Return [X, Y] of the center of cell containing provided text 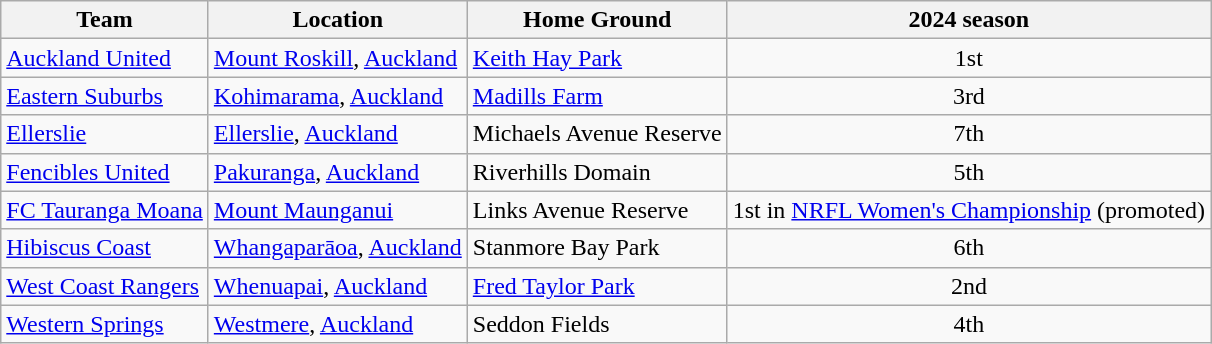
Stanmore Bay Park [597, 248]
Kohimarama, Auckland [338, 96]
Hibiscus Coast [105, 248]
West Coast Rangers [105, 286]
5th [968, 172]
Seddon Fields [597, 324]
Mount Roskill, Auckland [338, 58]
1st in NRFL Women's Championship (promoted) [968, 210]
Fred Taylor Park [597, 286]
1st [968, 58]
Location [338, 20]
4th [968, 324]
Western Springs [105, 324]
Eastern Suburbs [105, 96]
Westmere, Auckland [338, 324]
Whenuapai, Auckland [338, 286]
Madills Farm [597, 96]
Links Avenue Reserve [597, 210]
Mount Maunganui [338, 210]
Riverhills Domain [597, 172]
Michaels Avenue Reserve [597, 134]
Keith Hay Park [597, 58]
2nd [968, 286]
6th [968, 248]
2024 season [968, 20]
Fencibles United [105, 172]
3rd [968, 96]
Auckland United [105, 58]
7th [968, 134]
Ellerslie [105, 134]
FC Tauranga Moana [105, 210]
Whangaparāoa, Auckland [338, 248]
Team [105, 20]
Ellerslie, Auckland [338, 134]
Pakuranga, Auckland [338, 172]
Home Ground [597, 20]
